For the text-containing cell, return its midpoint in [X, Y] coordinate format. 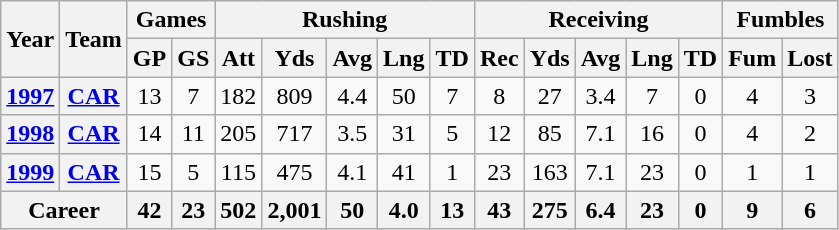
12 [499, 134]
16 [652, 134]
8 [499, 96]
2 [810, 134]
475 [294, 172]
41 [404, 172]
15 [149, 172]
6.4 [600, 210]
3.5 [352, 134]
3.4 [600, 96]
Lost [810, 58]
31 [404, 134]
502 [238, 210]
163 [550, 172]
4.1 [352, 172]
3 [810, 96]
Att [238, 58]
Games [170, 20]
GP [149, 58]
6 [810, 210]
4.4 [352, 96]
43 [499, 210]
9 [752, 210]
Career [64, 210]
1998 [30, 134]
14 [149, 134]
GS [194, 58]
275 [550, 210]
Fum [752, 58]
Fumbles [780, 20]
42 [149, 210]
Rec [499, 58]
4.0 [404, 210]
27 [550, 96]
11 [194, 134]
Receiving [598, 20]
1997 [30, 96]
1999 [30, 172]
2,001 [294, 210]
182 [238, 96]
809 [294, 96]
Year [30, 39]
Team [94, 39]
717 [294, 134]
85 [550, 134]
115 [238, 172]
205 [238, 134]
Rushing [345, 20]
